Output the [x, y] coordinate of the center of the cell containing the given text.  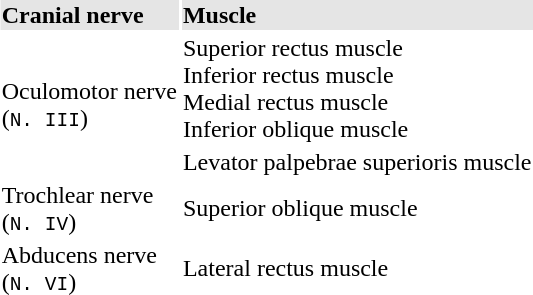
Superior rectus muscleInferior rectus muscleMedial rectus muscleInferior oblique muscle [357, 88]
Cranial nerve [89, 15]
Levator palpebrae superioris muscle [357, 162]
Oculomotor nerve (N. III) [89, 105]
Muscle [357, 15]
Trochlear nerve (N. IV) [89, 208]
Superior oblique muscle [357, 208]
